Return the [X, Y] coordinate for the center point of the cell that contains the specified text.  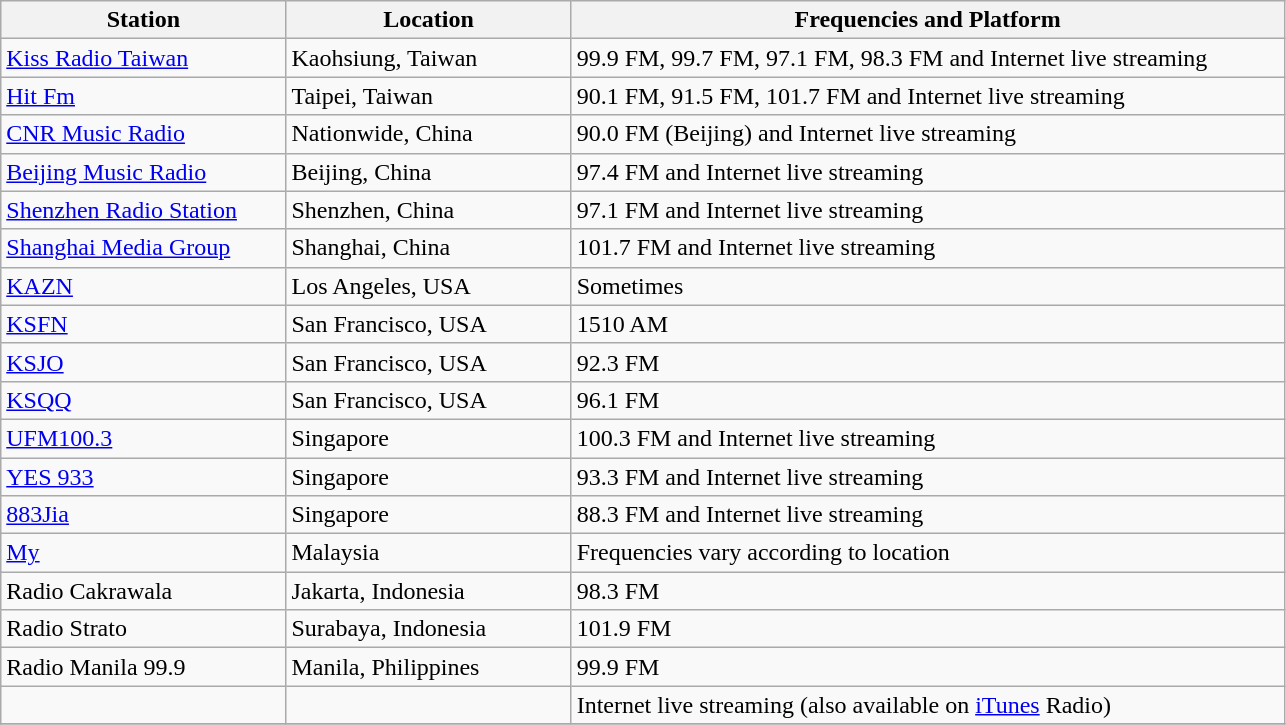
Sometimes [928, 286]
99.9 FM, 99.7 FM, 97.1 FM, 98.3 FM and Internet live streaming [928, 58]
90.0 FM (Beijing) and Internet live streaming [928, 134]
Internet live streaming (also available on iTunes Radio) [928, 705]
97.4 FM and Internet live streaming [928, 172]
KSQQ [144, 400]
UFM100.3 [144, 438]
YES 933 [144, 477]
Beijing Music Radio [144, 172]
92.3 FM [928, 362]
98.3 FM [928, 591]
Station [144, 20]
Shanghai Media Group [144, 248]
99.9 FM [928, 667]
Beijing, China [428, 172]
1510 AM [928, 324]
Kiss Radio Taiwan [144, 58]
Radio Manila 99.9 [144, 667]
Malaysia [428, 553]
Shanghai, China [428, 248]
Nationwide, China [428, 134]
Surabaya, Indonesia [428, 629]
96.1 FM [928, 400]
Radio Strato [144, 629]
My [144, 553]
KSJO [144, 362]
101.7 FM and Internet live streaming [928, 248]
Radio Cakrawala [144, 591]
90.1 FM, 91.5 FM, 101.7 FM and Internet live streaming [928, 96]
Kaohsiung, Taiwan [428, 58]
Los Angeles, USA [428, 286]
Jakarta, Indonesia [428, 591]
97.1 FM and Internet live streaming [928, 210]
Manila, Philippines [428, 667]
88.3 FM and Internet live streaming [928, 515]
KSFN [144, 324]
101.9 FM [928, 629]
Taipei, Taiwan [428, 96]
Frequencies and Platform [928, 20]
Location [428, 20]
883Jia [144, 515]
100.3 FM and Internet live streaming [928, 438]
Shenzhen Radio Station [144, 210]
93.3 FM and Internet live streaming [928, 477]
Hit Fm [144, 96]
KAZN [144, 286]
Shenzhen, China [428, 210]
Frequencies vary according to location [928, 553]
CNR Music Radio [144, 134]
